Extract the (X, Y) coordinate from the center of the cell holding the provided text.  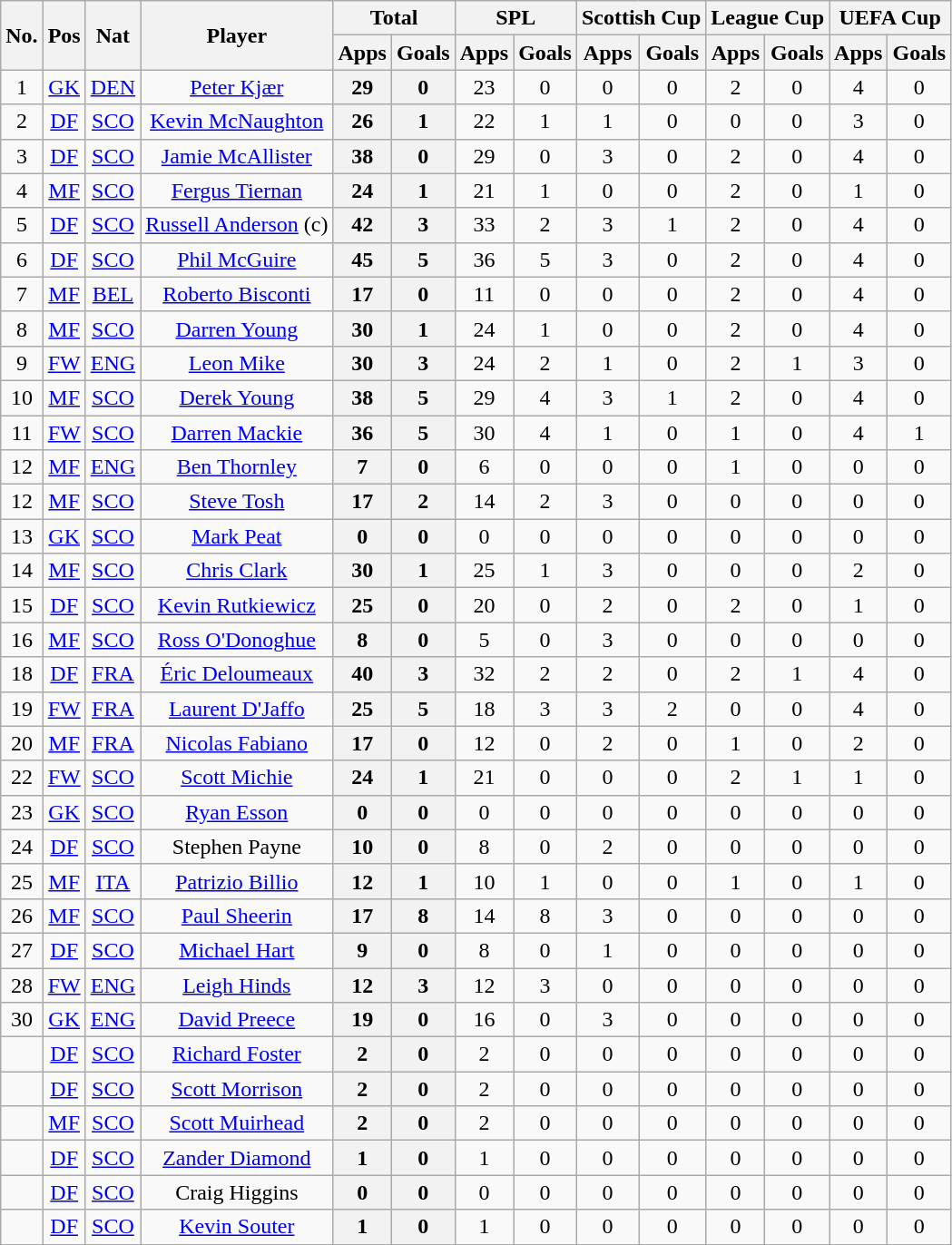
Leon Mike (237, 363)
Éric Deloumeaux (237, 674)
15 (22, 605)
Scott Morrison (237, 1089)
Nicolas Fabiano (237, 743)
Russell Anderson (c) (237, 225)
Peter Kjær (237, 87)
Scott Muirhead (237, 1123)
Scottish Cup (641, 18)
ITA (113, 881)
Craig Higgins (237, 1192)
Darren Mackie (237, 433)
Chris Clark (237, 571)
Ross O'Donoghue (237, 640)
45 (362, 260)
Scott Michie (237, 778)
Kevin Souter (237, 1227)
Leigh Hinds (237, 985)
Darren Young (237, 328)
UEFA Cup (890, 18)
Paul Sheerin (237, 916)
Phil McGuire (237, 260)
Pos (64, 35)
28 (22, 985)
Stephen Payne (237, 847)
Steve Tosh (237, 502)
Roberto Bisconti (237, 294)
Laurent D'Jaffo (237, 709)
32 (484, 674)
Zander Diamond (237, 1158)
Player (237, 35)
Ryan Esson (237, 812)
Kevin Rutkiewicz (237, 605)
13 (22, 536)
Kevin McNaughton (237, 122)
Ben Thornley (237, 467)
27 (22, 950)
Derek Young (237, 397)
Richard Foster (237, 1054)
No. (22, 35)
Michael Hart (237, 950)
Jamie McAllister (237, 156)
Total (394, 18)
Mark Peat (237, 536)
League Cup (768, 18)
DEN (113, 87)
40 (362, 674)
42 (362, 225)
SPL (515, 18)
BEL (113, 294)
33 (484, 225)
David Preece (237, 1020)
Fergus Tiernan (237, 191)
Nat (113, 35)
Patrizio Billio (237, 881)
